Output the (x, y) coordinate of the center of the cell containing the given text.  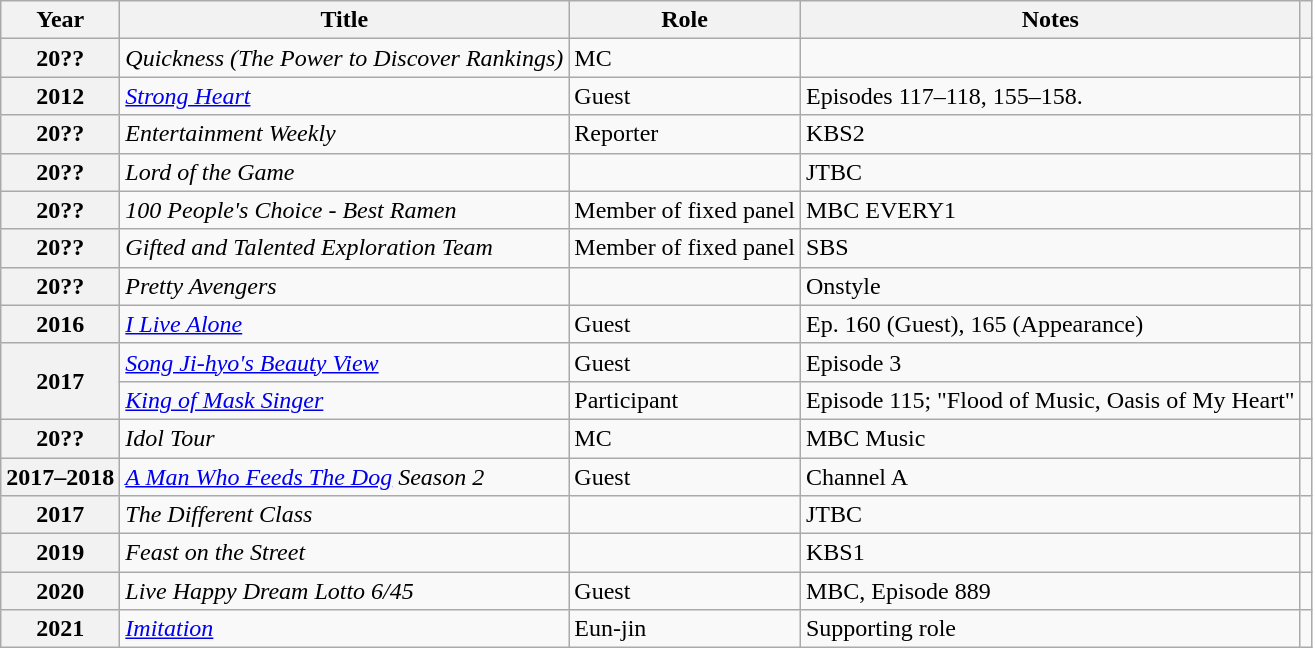
A Man Who Feeds The Dog Season 2 (344, 477)
SBS (1050, 248)
Lord of the Game (344, 172)
Feast on the Street (344, 553)
Strong Heart (344, 96)
Gifted and Talented Exploration Team (344, 248)
Live Happy Dream Lotto 6/45 (344, 591)
2019 (60, 553)
The Different Class (344, 515)
MBC, Episode 889 (1050, 591)
Imitation (344, 629)
King of Mask Singer (344, 400)
2012 (60, 96)
2020 (60, 591)
Notes (1050, 20)
2016 (60, 324)
2017–2018 (60, 477)
KBS2 (1050, 134)
Pretty Avengers (344, 286)
MBC Music (1050, 438)
Quickness (The Power to Discover Rankings) (344, 58)
Ep. 160 (Guest), 165 (Appearance) (1050, 324)
Episode 115; "Flood of Music, Oasis of My Heart" (1050, 400)
Channel A (1050, 477)
Supporting role (1050, 629)
Song Ji-hyo's Beauty View (344, 362)
Title (344, 20)
Episodes 117–118, 155–158. (1050, 96)
Reporter (685, 134)
Participant (685, 400)
I Live Alone (344, 324)
2021 (60, 629)
Year (60, 20)
KBS1 (1050, 553)
Eun-jin (685, 629)
Onstyle (1050, 286)
Role (685, 20)
Idol Tour (344, 438)
Episode 3 (1050, 362)
MBC EVERY1 (1050, 210)
Entertainment Weekly (344, 134)
100 People's Choice - Best Ramen (344, 210)
